Locate the cell with the specified text and output its [x, y] center coordinate. 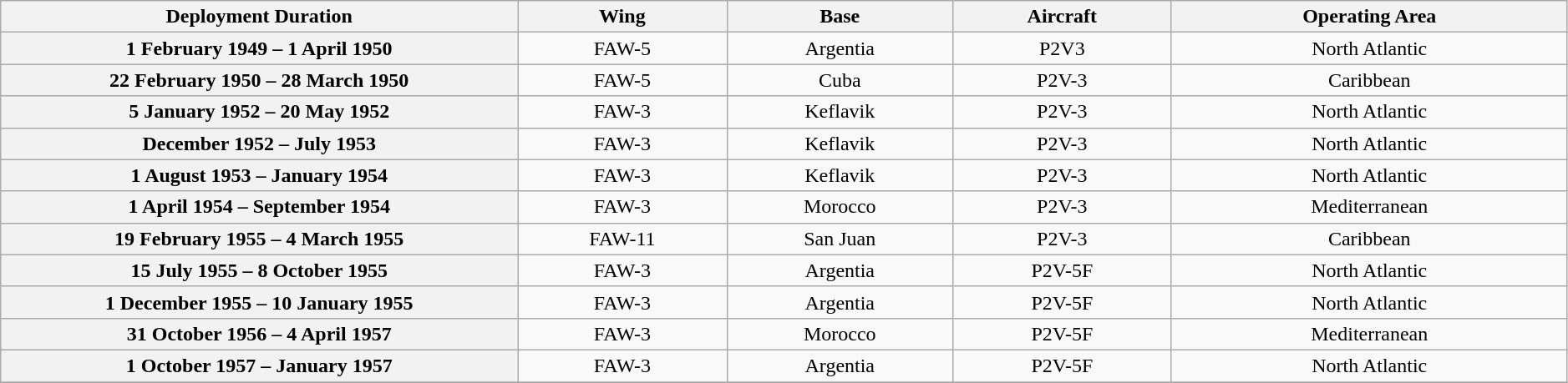
December 1952 – July 1953 [259, 144]
Deployment Duration [259, 17]
1 August 1953 – January 1954 [259, 175]
Cuba [840, 80]
1 February 1949 – 1 April 1950 [259, 48]
22 February 1950 – 28 March 1950 [259, 80]
FAW-11 [622, 239]
1 October 1957 – January 1957 [259, 365]
Aircraft [1062, 17]
15 July 1955 – 8 October 1955 [259, 270]
Wing [622, 17]
1 December 1955 – 10 January 1955 [259, 302]
Operating Area [1369, 17]
5 January 1952 – 20 May 1952 [259, 112]
Base [840, 17]
31 October 1956 – 4 April 1957 [259, 334]
1 April 1954 – September 1954 [259, 207]
19 February 1955 – 4 March 1955 [259, 239]
P2V3 [1062, 48]
San Juan [840, 239]
